Scan for the cell matching the given text and deliver its (X, Y) coordinate at center. 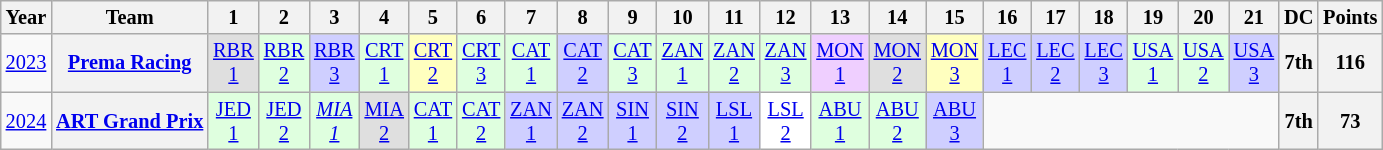
ABU1 (840, 121)
14 (898, 17)
Year (26, 17)
USA1 (1153, 63)
SIN2 (683, 121)
9 (632, 17)
RBR1 (233, 63)
MIA2 (384, 121)
LSL2 (786, 121)
8 (583, 17)
Points (1350, 17)
10 (683, 17)
ZAN3 (786, 63)
3 (334, 17)
21 (1254, 17)
16 (1007, 17)
DC (1298, 17)
LEC2 (1055, 63)
CRT2 (433, 63)
5 (433, 17)
ABU2 (898, 121)
17 (1055, 17)
6 (481, 17)
15 (954, 17)
1 (233, 17)
LEC1 (1007, 63)
LEC3 (1104, 63)
2024 (26, 121)
73 (1350, 121)
CAT3 (632, 63)
4 (384, 17)
MON3 (954, 63)
7 (531, 17)
19 (1153, 17)
2 (284, 17)
USA2 (1203, 63)
CRT1 (384, 63)
MON2 (898, 63)
SIN1 (632, 121)
Team (130, 17)
LSL1 (734, 121)
RBR3 (334, 63)
13 (840, 17)
ABU3 (954, 121)
12 (786, 17)
RBR2 (284, 63)
ART Grand Prix (130, 121)
11 (734, 17)
JED1 (233, 121)
2023 (26, 63)
USA3 (1254, 63)
20 (1203, 17)
MIA1 (334, 121)
18 (1104, 17)
Prema Racing (130, 63)
JED2 (284, 121)
116 (1350, 63)
MON1 (840, 63)
CRT3 (481, 63)
